Capture the cell that displays the provided text and extract its [x, y] central coordinate. 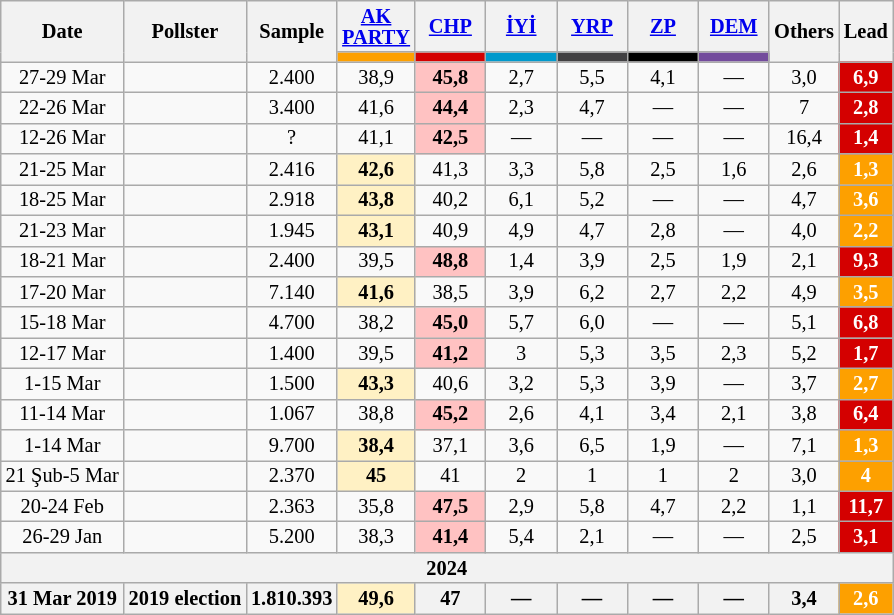
22-26 Mar [62, 108]
Pollster [185, 30]
21 Şub-5 Mar [62, 476]
40,2 [450, 200]
Lead [866, 30]
3,8 [804, 414]
43,8 [376, 200]
12-26 Mar [62, 138]
38,2 [376, 322]
CHP [450, 26]
İYİ [522, 26]
26-29 Jan [62, 538]
2,9 [522, 506]
4,0 [804, 230]
45,2 [450, 414]
18-25 Mar [62, 200]
38,5 [450, 292]
1.067 [292, 414]
Date [62, 30]
11-14 Mar [62, 414]
1.400 [292, 354]
5.200 [292, 538]
1,7 [866, 354]
43,1 [376, 230]
38,9 [376, 78]
40,9 [450, 230]
1,1 [804, 506]
45,8 [450, 78]
38,4 [376, 446]
12-17 Mar [62, 354]
16,4 [804, 138]
38,8 [376, 414]
1-14 Mar [62, 446]
35,8 [376, 506]
4 [866, 476]
11,7 [866, 506]
2019 election [185, 598]
DEM [734, 26]
41,1 [376, 138]
44,4 [450, 108]
47,5 [450, 506]
27-29 Mar [62, 78]
AK PARTY [376, 26]
40,6 [450, 384]
6,4 [866, 414]
42,6 [376, 170]
48,8 [450, 262]
45,0 [450, 322]
6,5 [592, 446]
4.700 [292, 322]
41,3 [450, 170]
Sample [292, 30]
6,8 [866, 322]
45 [376, 476]
3,7 [804, 384]
3,1 [866, 538]
41,2 [450, 354]
3.400 [292, 108]
Others [804, 30]
21-25 Mar [62, 170]
2024 [447, 568]
42,5 [450, 138]
41 [450, 476]
3,3 [522, 170]
YRP [592, 26]
5,4 [522, 538]
9,3 [866, 262]
15-18 Mar [62, 322]
41,4 [450, 538]
3 [522, 354]
18-21 Mar [62, 262]
7,1 [804, 446]
43,3 [376, 384]
1.500 [292, 384]
2.416 [292, 170]
31 Mar 2019 [62, 598]
6,9 [866, 78]
2.918 [292, 200]
5,1 [804, 322]
9.700 [292, 446]
5,5 [592, 78]
49,6 [376, 598]
7 [804, 108]
1.810.393 [292, 598]
2.363 [292, 506]
2.370 [292, 476]
3,2 [522, 384]
6,2 [592, 292]
21-23 Mar [62, 230]
6,1 [522, 200]
6,0 [592, 322]
17-20 Mar [62, 292]
? [292, 138]
37,1 [450, 446]
7.140 [292, 292]
1.945 [292, 230]
5,7 [522, 322]
1-15 Mar [62, 384]
47 [450, 598]
1,6 [734, 170]
ZP [662, 26]
38,3 [376, 538]
20-24 Feb [62, 506]
